Identify which cell holds the provided text, then report its (x, y) central coordinate. 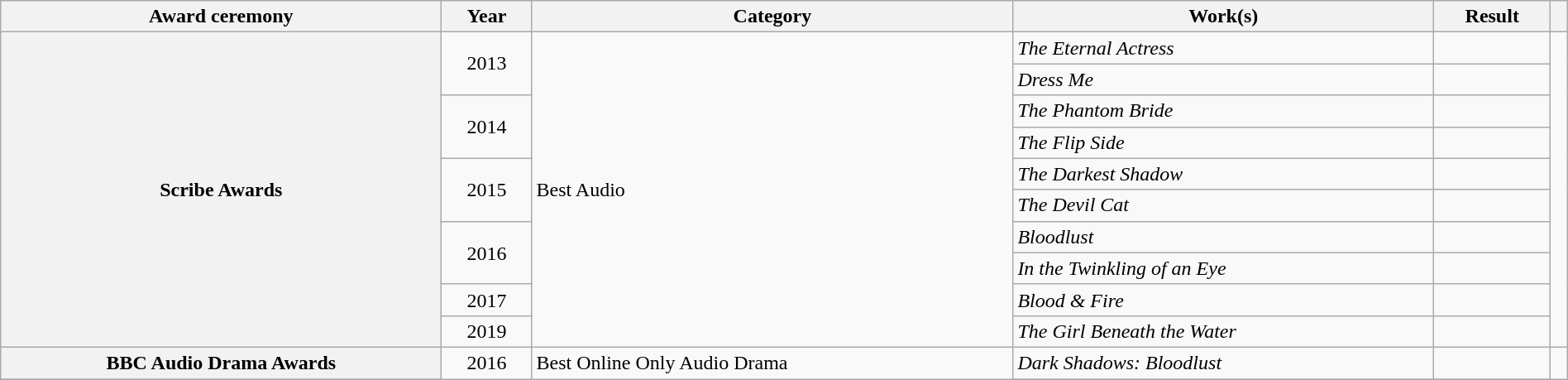
The Devil Cat (1224, 205)
Scribe Awards (222, 190)
Award ceremony (222, 17)
The Phantom Bride (1224, 111)
2013 (486, 64)
BBC Audio Drama Awards (222, 363)
2015 (486, 190)
Category (772, 17)
2014 (486, 127)
Blood & Fire (1224, 300)
Year (486, 17)
The Flip Side (1224, 142)
Best Online Only Audio Drama (772, 363)
Bloodlust (1224, 237)
In the Twinkling of an Eye (1224, 268)
The Eternal Actress (1224, 48)
Result (1492, 17)
Dress Me (1224, 79)
Dark Shadows: Bloodlust (1224, 363)
Work(s) (1224, 17)
Best Audio (772, 190)
2017 (486, 300)
2019 (486, 331)
The Girl Beneath the Water (1224, 331)
The Darkest Shadow (1224, 174)
